Search for the cell housing the specified text and yield its (X, Y) center coordinate. 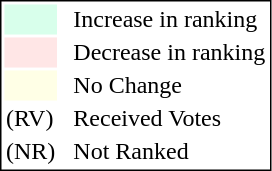
Not Ranked (170, 151)
(RV) (30, 119)
No Change (170, 85)
(NR) (30, 151)
Received Votes (170, 119)
Decrease in ranking (170, 53)
Increase in ranking (170, 19)
